Search for the cell housing the specified text and yield its [x, y] center coordinate. 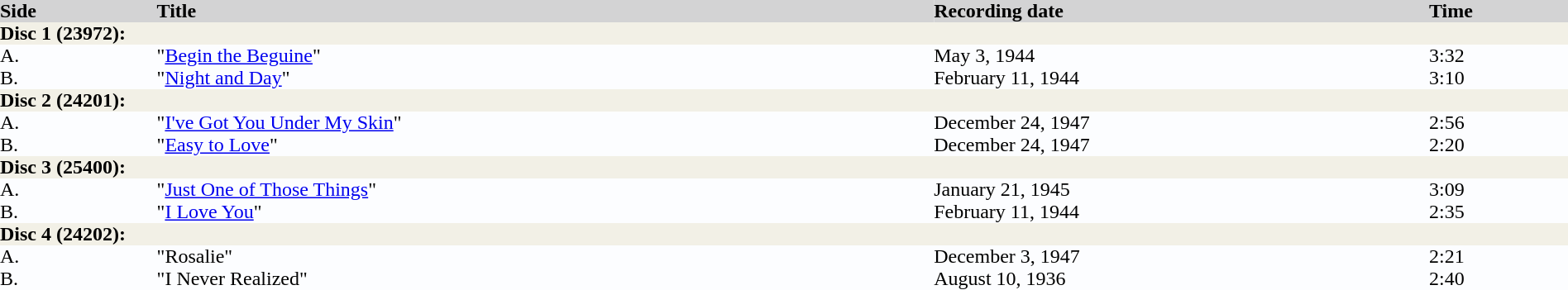
3:32 [1499, 56]
2:20 [1499, 145]
2:21 [1499, 256]
"I Love You" [546, 212]
Disc 1 (23972): [784, 33]
"Just One of Those Things" [546, 190]
Title [546, 12]
"I've Got You Under My Skin" [546, 122]
Recording date [1181, 12]
August 10, 1936 [1181, 279]
May 3, 1944 [1181, 56]
"Easy to Love" [546, 145]
December 3, 1947 [1181, 256]
"Rosalie" [546, 256]
"Night and Day" [546, 78]
2:56 [1499, 122]
2:40 [1499, 279]
2:35 [1499, 212]
Time [1499, 12]
Disc 4 (24202): [784, 235]
Disc 3 (25400): [784, 167]
3:10 [1499, 78]
"I Never Realized" [546, 279]
3:09 [1499, 190]
Side [79, 12]
January 21, 1945 [1181, 190]
"Begin the Beguine" [546, 56]
Disc 2 (24201): [784, 101]
